Capture the cell that displays the provided text and extract its [x, y] central coordinate. 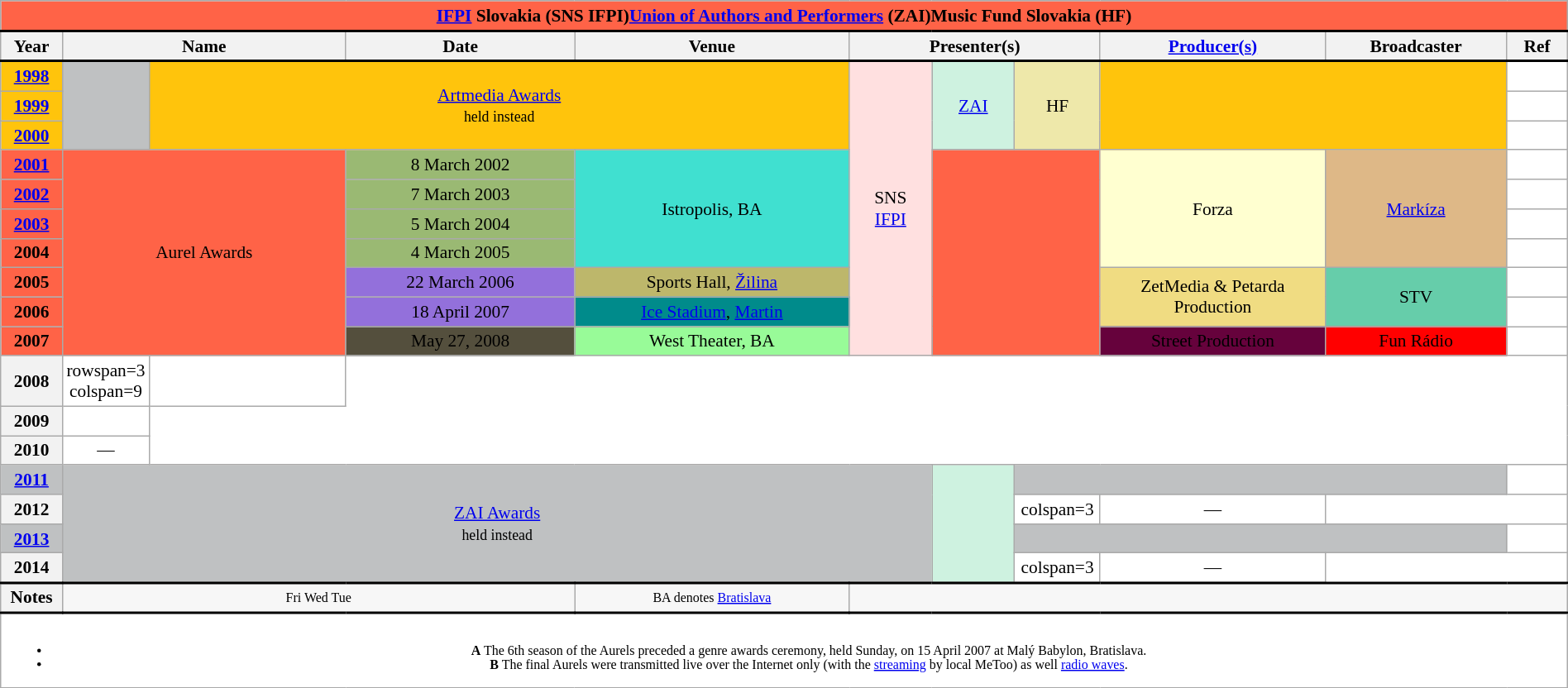
Street Production [1212, 342]
2013 [31, 539]
1998 [31, 76]
Ice Stadium, Martin [712, 312]
SNS IFPI [891, 208]
Presenter(s) [975, 46]
2010 [31, 451]
ZAI Awards held instead [496, 523]
Venue [712, 46]
Notes [31, 599]
1999 [31, 107]
5 March 2004 [460, 224]
8 March 2002 [460, 165]
Fri Wed Tue [318, 599]
2003 [31, 224]
2012 [31, 509]
2001 [31, 165]
4 March 2005 [460, 253]
Producer(s) [1212, 46]
2009 [31, 421]
Artmedia Awards held instead [500, 106]
BA denotes Bratislava [712, 599]
2002 [31, 194]
Broadcaster [1416, 46]
Name [203, 46]
18 April 2007 [460, 312]
HF [1058, 106]
West Theater, BA [712, 342]
7 March 2003 [460, 194]
STV [1416, 298]
IFPI Slovakia (SNS IFPI)Union of Authors and Performers (ZAI)Music Fund Slovakia (HF) [784, 16]
Date [460, 46]
2008 [31, 380]
Markíza [1416, 209]
2005 [31, 283]
Aurel Awards [203, 253]
May 27, 2008 [460, 342]
Ref [1537, 46]
2014 [31, 568]
2007 [31, 342]
ZAI [973, 106]
ZetMedia & Petarda Production [1212, 298]
2011 [31, 480]
2006 [31, 312]
22 March 2006 [460, 283]
Fun Rádio [1416, 342]
rowspan=3 colspan=9 [106, 380]
Year [31, 46]
Sports Hall, Žilina [712, 283]
Forza [1212, 209]
2000 [31, 136]
2004 [31, 253]
Istropolis, BA [712, 209]
